Find where the given text appears and provide that cell's center as (x, y) coordinate. 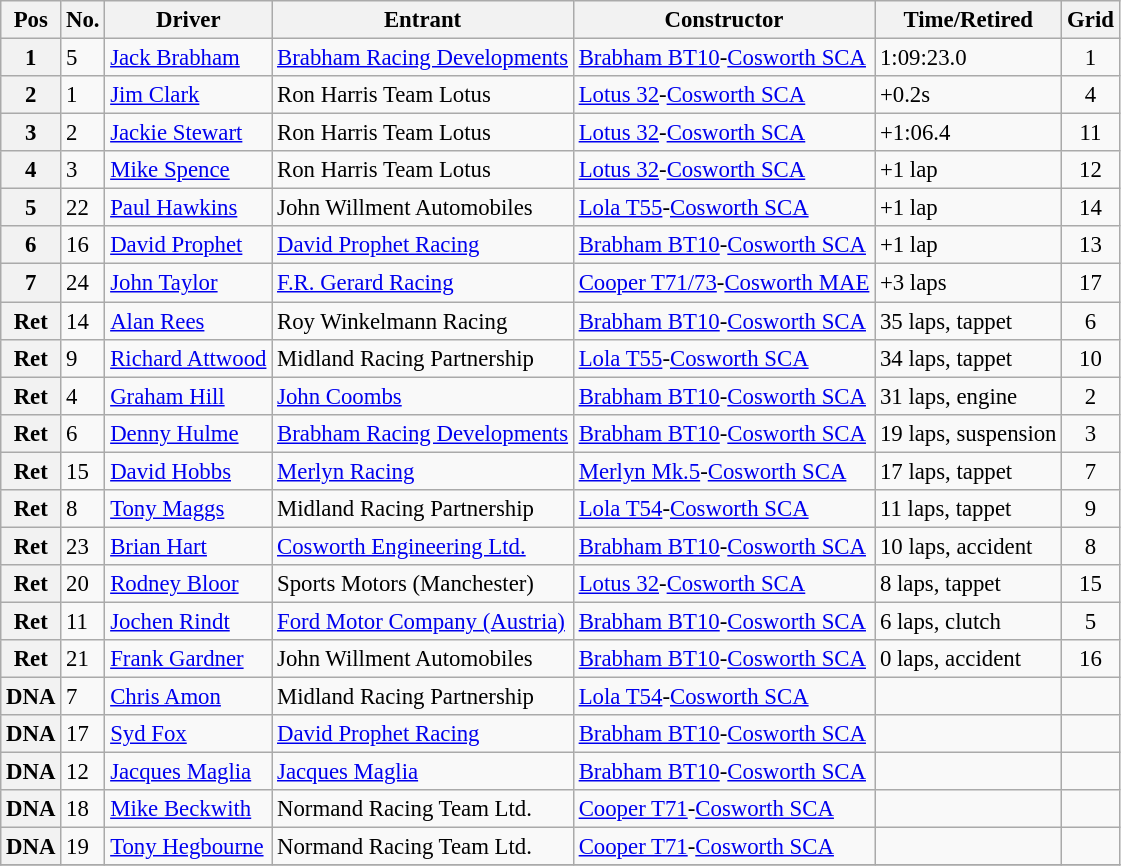
Jim Clark (188, 95)
Entrant (423, 20)
19 (83, 847)
23 (83, 546)
F.R. Gerard Racing (423, 283)
24 (83, 283)
Cooper T71/73-Cosworth MAE (724, 283)
34 laps, tappet (968, 358)
10 (1090, 358)
6 laps, clutch (968, 621)
10 laps, accident (968, 546)
Time/Retired (968, 20)
22 (83, 208)
13 (1090, 245)
Paul Hawkins (188, 208)
David Prophet (188, 245)
Sports Motors (Manchester) (423, 584)
Ford Motor Company (Austria) (423, 621)
Alan Rees (188, 321)
21 (83, 659)
Grid (1090, 20)
Mike Spence (188, 170)
31 laps, engine (968, 396)
Rodney Bloor (188, 584)
+1:06.4 (968, 133)
Syd Fox (188, 734)
0 laps, accident (968, 659)
Roy Winkelmann Racing (423, 321)
Tony Hegbourne (188, 847)
35 laps, tappet (968, 321)
Chris Amon (188, 697)
Frank Gardner (188, 659)
Jack Brabham (188, 58)
20 (83, 584)
Denny Hulme (188, 433)
No. (83, 20)
19 laps, suspension (968, 433)
John Taylor (188, 283)
Constructor (724, 20)
8 laps, tappet (968, 584)
+0.2s (968, 95)
Pos (31, 20)
John Coombs (423, 396)
David Hobbs (188, 471)
Tony Maggs (188, 509)
Jackie Stewart (188, 133)
Brian Hart (188, 546)
Cosworth Engineering Ltd. (423, 546)
11 laps, tappet (968, 509)
Graham Hill (188, 396)
Driver (188, 20)
Jochen Rindt (188, 621)
Merlyn Mk.5-Cosworth SCA (724, 471)
Merlyn Racing (423, 471)
17 laps, tappet (968, 471)
+3 laps (968, 283)
1:09:23.0 (968, 58)
Mike Beckwith (188, 809)
18 (83, 809)
Richard Attwood (188, 358)
